From the cell containing the given text, extract its center point as [X, Y] coordinate. 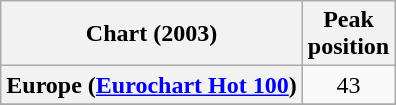
43 [348, 85]
Europe (Eurochart Hot 100) [152, 85]
Peakposition [348, 34]
Chart (2003) [152, 34]
